Return [x, y] of the center of cell containing provided text 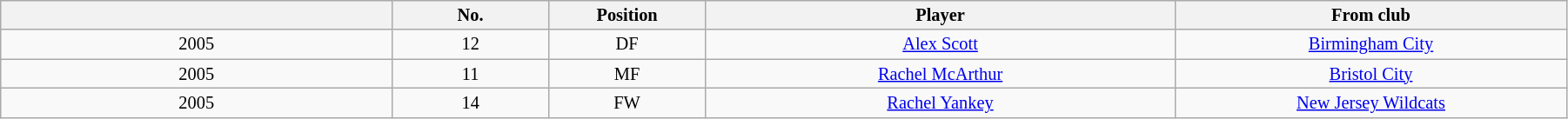
FW [627, 102]
DF [627, 44]
Position [627, 15]
Player [941, 15]
Alex Scott [941, 44]
12 [471, 44]
Rachel McArthur [941, 74]
New Jersey Wildcats [1371, 102]
From club [1371, 15]
MF [627, 74]
Rachel Yankey [941, 102]
11 [471, 74]
Bristol City [1371, 74]
No. [471, 15]
14 [471, 102]
Birmingham City [1371, 44]
